Scan for the cell matching the given text and deliver its (x, y) coordinate at center. 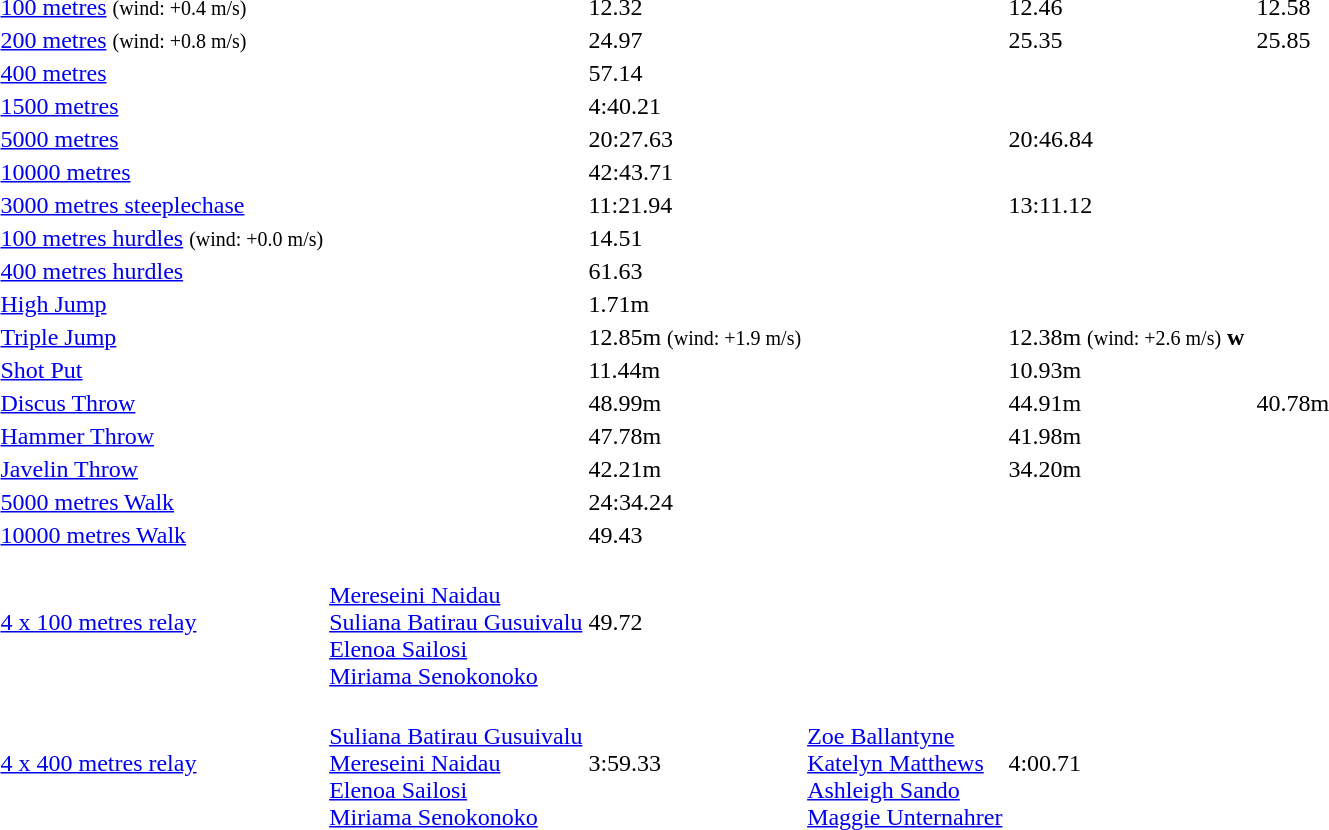
42:43.71 (695, 172)
14.51 (695, 238)
61.63 (695, 271)
24.97 (695, 40)
57.14 (695, 73)
13:11.12 (1126, 205)
12.85m (wind: +1.9 m/s) (695, 337)
10.93m (1126, 370)
25.35 (1126, 40)
11:21.94 (695, 205)
34.20m (1126, 469)
4:40.21 (695, 106)
11.44m (695, 370)
49.72 (695, 622)
1.71m (695, 304)
12.38m (wind: +2.6 m/s) w (1126, 337)
49.43 (695, 535)
24:34.24 (695, 502)
20:27.63 (695, 139)
48.99m (695, 403)
41.98m (1126, 436)
42.21m (695, 469)
Mereseini Naidau Suliana Batirau Gusuivalu Elenoa Sailosi Miriama Senokonoko (456, 622)
44.91m (1126, 403)
20:46.84 (1126, 139)
47.78m (695, 436)
